Search for the cell housing the specified text and yield its [X, Y] center coordinate. 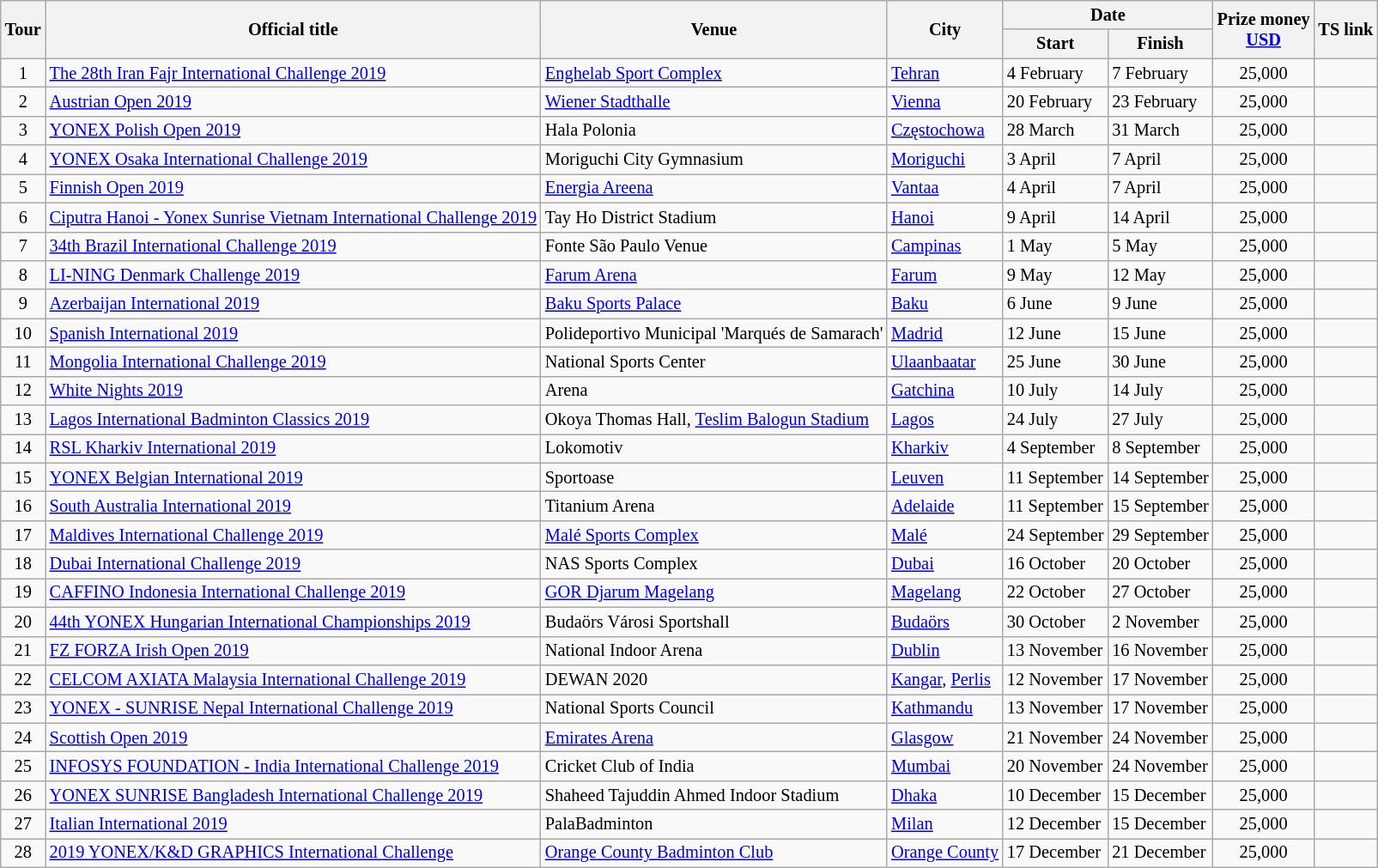
4 February [1055, 73]
23 [23, 708]
27 July [1160, 420]
Maldives International Challenge 2019 [294, 535]
15 September [1160, 506]
Dublin [944, 651]
Dhaka [944, 795]
Finish [1160, 44]
Adelaide [944, 506]
Tay Ho District Stadium [714, 217]
20 [23, 622]
18 [23, 564]
Wiener Stadthalle [714, 101]
4 [23, 160]
Start [1055, 44]
27 [23, 824]
Cricket Club of India [714, 766]
20 February [1055, 101]
Vienna [944, 101]
15 June [1160, 333]
11 [23, 361]
Fonte São Paulo Venue [714, 246]
Milan [944, 824]
28 March [1055, 131]
5 [23, 188]
25 [23, 766]
FZ FORZA Irish Open 2019 [294, 651]
31 March [1160, 131]
10 [23, 333]
Dubai [944, 564]
YONEX SUNRISE Bangladesh International Challenge 2019 [294, 795]
14 April [1160, 217]
Moriguchi [944, 160]
Budaörs [944, 622]
Malé [944, 535]
TS link [1345, 29]
Enghelab Sport Complex [714, 73]
20 October [1160, 564]
1 May [1055, 246]
Lagos International Badminton Classics 2019 [294, 420]
DEWAN 2020 [714, 679]
Ulaanbaatar [944, 361]
14 [23, 448]
Mongolia International Challenge 2019 [294, 361]
PalaBadminton [714, 824]
Venue [714, 29]
17 [23, 535]
8 [23, 275]
Spanish International 2019 [294, 333]
National Sports Council [714, 708]
GOR Djarum Magelang [714, 592]
Vantaa [944, 188]
7 February [1160, 73]
26 [23, 795]
YONEX Polish Open 2019 [294, 131]
8 September [1160, 448]
Orange County [944, 853]
Scottish Open 2019 [294, 737]
Madrid [944, 333]
16 October [1055, 564]
CELCOM AXIATA Malaysia International Challenge 2019 [294, 679]
12 [23, 391]
10 July [1055, 391]
9 June [1160, 304]
2019 YONEX/K&D GRAPHICS International Challenge [294, 853]
19 [23, 592]
Sportoase [714, 477]
White Nights 2019 [294, 391]
23 February [1160, 101]
22 October [1055, 592]
Częstochowa [944, 131]
34th Brazil International Challenge 2019 [294, 246]
YONEX Osaka International Challenge 2019 [294, 160]
CAFFINO Indonesia International Challenge 2019 [294, 592]
4 April [1055, 188]
Mumbai [944, 766]
Farum Arena [714, 275]
6 [23, 217]
14 July [1160, 391]
2 [23, 101]
Tehran [944, 73]
12 November [1055, 679]
The 28th Iran Fajr International Challenge 2019 [294, 73]
17 December [1055, 853]
South Australia International 2019 [294, 506]
Kharkiv [944, 448]
Dubai International Challenge 2019 [294, 564]
Energia Areena [714, 188]
Prize money USD [1264, 29]
Finnish Open 2019 [294, 188]
Campinas [944, 246]
25 June [1055, 361]
INFOSYS FOUNDATION - India International Challenge 2019 [294, 766]
City [944, 29]
Magelang [944, 592]
National Sports Center [714, 361]
13 [23, 420]
3 April [1055, 160]
24 [23, 737]
Glasgow [944, 737]
22 [23, 679]
Lokomotiv [714, 448]
Polideportivo Municipal 'Marqués de Samarach' [714, 333]
16 [23, 506]
Azerbaijan International 2019 [294, 304]
LI-NING Denmark Challenge 2019 [294, 275]
3 [23, 131]
9 May [1055, 275]
21 December [1160, 853]
12 December [1055, 824]
Baku Sports Palace [714, 304]
30 June [1160, 361]
Baku [944, 304]
Hanoi [944, 217]
Tour [23, 29]
Shaheed Tajuddin Ahmed Indoor Stadium [714, 795]
44th YONEX Hungarian International Championships 2019 [294, 622]
Austrian Open 2019 [294, 101]
6 June [1055, 304]
4 September [1055, 448]
YONEX - SUNRISE Nepal International Challenge 2019 [294, 708]
12 June [1055, 333]
Lagos [944, 420]
10 December [1055, 795]
Budaörs Városi Sportshall [714, 622]
Gatchina [944, 391]
Arena [714, 391]
24 July [1055, 420]
21 November [1055, 737]
Italian International 2019 [294, 824]
29 September [1160, 535]
9 [23, 304]
5 May [1160, 246]
21 [23, 651]
12 May [1160, 275]
RSL Kharkiv International 2019 [294, 448]
20 November [1055, 766]
14 September [1160, 477]
Orange County Badminton Club [714, 853]
National Indoor Arena [714, 651]
7 [23, 246]
1 [23, 73]
Malé Sports Complex [714, 535]
Titanium Arena [714, 506]
24 September [1055, 535]
Moriguchi City Gymnasium [714, 160]
Hala Polonia [714, 131]
2 November [1160, 622]
YONEX Belgian International 2019 [294, 477]
Farum [944, 275]
16 November [1160, 651]
Leuven [944, 477]
Official title [294, 29]
Date [1108, 15]
Kathmandu [944, 708]
NAS Sports Complex [714, 564]
15 [23, 477]
27 October [1160, 592]
30 October [1055, 622]
Kangar, Perlis [944, 679]
28 [23, 853]
9 April [1055, 217]
Emirates Arena [714, 737]
Okoya Thomas Hall, Teslim Balogun Stadium [714, 420]
Ciputra Hanoi - Yonex Sunrise Vietnam International Challenge 2019 [294, 217]
